Return (X, Y) of the center of cell containing provided text 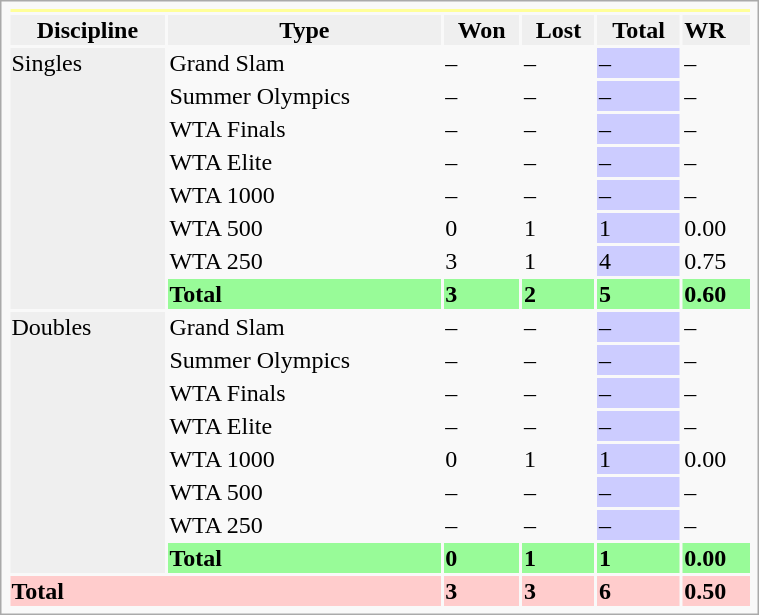
Doubles (88, 442)
Type (304, 30)
4 (638, 261)
0.75 (716, 261)
Singles (88, 178)
Won (482, 30)
2 (559, 294)
5 (638, 294)
6 (638, 591)
Discipline (88, 30)
WR (716, 30)
Lost (559, 30)
0.50 (716, 591)
0.60 (716, 294)
